Extract the (x, y) coordinate from the center of the cell holding the provided text.  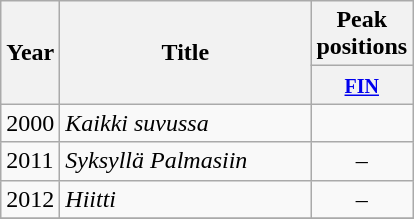
2000 (30, 123)
Hiitti (186, 199)
2011 (30, 161)
Kaikki suvussa (186, 123)
Year (30, 52)
Peak positions (362, 34)
FIN (362, 85)
Syksyllä Palmasiin (186, 161)
2012 (30, 199)
Title (186, 52)
